Pinpoint the cell where the given text exists, returning its (X, Y) midpoint coordinate. 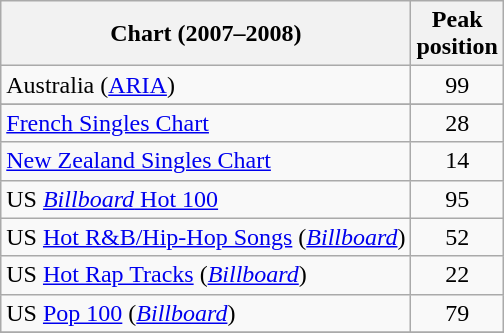
99 (457, 85)
Australia (ARIA) (206, 85)
Chart (2007–2008) (206, 34)
79 (457, 313)
22 (457, 275)
95 (457, 199)
US Billboard Hot 100 (206, 199)
US Hot Rap Tracks (Billboard) (206, 275)
French Singles Chart (206, 123)
New Zealand Singles Chart (206, 161)
52 (457, 237)
14 (457, 161)
US Pop 100 (Billboard) (206, 313)
US Hot R&B/Hip-Hop Songs (Billboard) (206, 237)
Peakposition (457, 34)
28 (457, 123)
